Return [X, Y] of the center of cell containing provided text 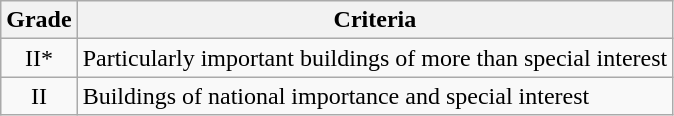
II [39, 96]
Grade [39, 20]
Criteria [375, 20]
Particularly important buildings of more than special interest [375, 58]
Buildings of national importance and special interest [375, 96]
II* [39, 58]
